Scan for the cell matching the given text and deliver its [x, y] coordinate at center. 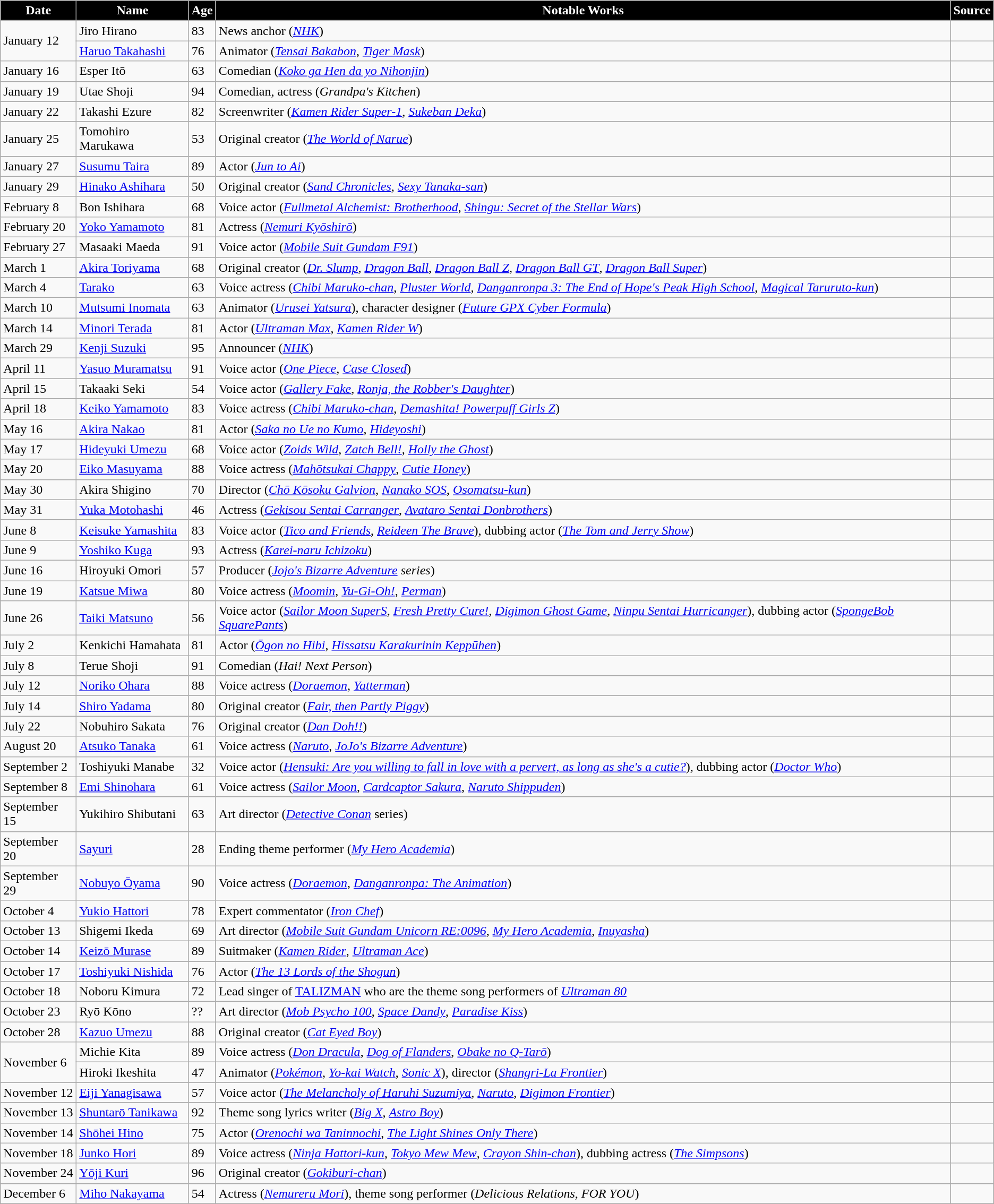
July 14 [38, 706]
March 4 [38, 288]
Expert commentator (Iron Chef) [583, 910]
February 8 [38, 207]
72 [202, 992]
28 [202, 848]
February 27 [38, 247]
Voice actress (Sailor Moon, Cardcaptor Sakura, Naruto Shippuden) [583, 787]
Bon Ishihara [133, 207]
March 29 [38, 348]
Age [202, 11]
Actor (Orenochi wa Taninnochi, The Light Shines Only There) [583, 1133]
September 20 [38, 848]
Shuntarō Tanikawa [133, 1113]
Yasuo Muramatsu [133, 368]
Comedian (Hai! Next Person) [583, 666]
Atsuko Tanaka [133, 746]
Art director (Detective Conan series) [583, 814]
September 2 [38, 767]
Yoshiko Kuga [133, 550]
Michie Kita [133, 1052]
Suitmaker (Kamen Rider, Ultraman Ace) [583, 951]
Kenji Suzuki [133, 348]
Actress (Karei-naru Ichizoku) [583, 550]
Source [972, 11]
January 19 [38, 91]
Keisuke Yamashita [133, 530]
April 11 [38, 368]
Masaaki Maeda [133, 247]
September 8 [38, 787]
October 28 [38, 1032]
Esper Itō [133, 71]
Voice actor (Hensuki: Are you willing to fall in love with a pervert, as long as she's a cutie?), dubbing actor (Doctor Who) [583, 767]
November 13 [38, 1113]
Nobuhiro Sakata [133, 726]
October 23 [38, 1012]
May 31 [38, 510]
Comedian, actress (Grandpa's Kitchen) [583, 91]
July 2 [38, 646]
March 10 [38, 308]
Animator (Tensai Bakabon, Tiger Mask) [583, 51]
69 [202, 931]
June 19 [38, 591]
Yukio Hattori [133, 910]
50 [202, 186]
July 12 [38, 686]
Eiji Yanagisawa [133, 1093]
82 [202, 111]
Yoko Yamamoto [133, 227]
Voice actress (Doraemon, Yatterman) [583, 686]
January 27 [38, 166]
Date [38, 11]
78 [202, 910]
Actor (Jun to Ai) [583, 166]
January 25 [38, 139]
Actor (Ōgon no Hibi, Hissatsu Karakurinin Keppūhen) [583, 646]
Sayuri [133, 848]
Ryō Kōno [133, 1012]
Mutsumi Inomata [133, 308]
January 16 [38, 71]
Akira Toriyama [133, 267]
Voice actress (Mahōtsukai Chappy, Cutie Honey) [583, 469]
Voice actor (Sailor Moon SuperS, Fresh Pretty Cure!, Digimon Ghost Game, Ninpu Sentai Hurricanger), dubbing actor (SpongeBob SquarePants) [583, 618]
95 [202, 348]
92 [202, 1113]
Keizō Murase [133, 951]
Terue Shoji [133, 666]
July 22 [38, 726]
January 12 [38, 41]
?? [202, 1012]
53 [202, 139]
May 20 [38, 469]
Voice actress (Doraemon, Danganronpa: The Animation) [583, 883]
Emi Shinohara [133, 787]
Toshiyuki Manabe [133, 767]
96 [202, 1173]
January 29 [38, 186]
Voice actor (Tico and Friends, Reideen The Brave), dubbing actor (The Tom and Jerry Show) [583, 530]
October 14 [38, 951]
46 [202, 510]
32 [202, 767]
Miho Nakayama [133, 1193]
Actor (The 13 Lords of the Shogun) [583, 971]
Yuka Motohashi [133, 510]
Ending theme performer (My Hero Academia) [583, 848]
Toshiyuki Nishida [133, 971]
June 16 [38, 570]
Taiki Matsuno [133, 618]
70 [202, 489]
Original creator (Gokiburi-chan) [583, 1173]
March 14 [38, 328]
Original creator (Cat Eyed Boy) [583, 1032]
Noriko Ohara [133, 686]
Shigemi Ikeda [133, 931]
Voice actor (Zoids Wild, Zatch Bell!, Holly the Ghost) [583, 449]
Voice actress (Chibi Maruko-chan, Pluster World, Danganronpa 3: The End of Hope's Peak High School, Magical Taruruto-kun) [583, 288]
February 20 [38, 227]
Voice actress (Ninja Hattori-kun, Tokyo Mew Mew, Crayon Shin-chan), dubbing actress (The Simpsons) [583, 1153]
March 1 [38, 267]
October 17 [38, 971]
April 15 [38, 389]
Hiroyuki Omori [133, 570]
Junko Hori [133, 1153]
Voice actress (Chibi Maruko-chan, Demashita! Powerpuff Girls Z) [583, 409]
56 [202, 618]
Original creator (Dan Doh!!) [583, 726]
Original creator (The World of Narue) [583, 139]
Comedian (Koko ga Hen da yo Nihonjin) [583, 71]
August 20 [38, 746]
Katsue Miwa [133, 591]
Director (Chō Kōsoku Galvion, Nanako SOS, Osomatsu-kun) [583, 489]
90 [202, 883]
Voice actor (Mobile Suit Gundam F91) [583, 247]
Actor (Saka no Ue no Kumo, Hideyoshi) [583, 429]
Shōhei Hino [133, 1133]
Keiko Yamamoto [133, 409]
October 13 [38, 931]
Actress (Nemureru Mori), theme song performer (Delicious Relations, FOR YOU) [583, 1193]
Actress (Gekisou Sentai Carranger, Avataro Sentai Donbrothers) [583, 510]
Voice actor (One Piece, Case Closed) [583, 368]
May 17 [38, 449]
Screenwriter (Kamen Rider Super-1, Sukeban Deka) [583, 111]
Shiro Yadama [133, 706]
Utae Shoji [133, 91]
Yōji Kuri [133, 1173]
September 29 [38, 883]
Hinako Ashihara [133, 186]
Akira Nakao [133, 429]
Voice actor (Gallery Fake, Ronja, the Robber's Daughter) [583, 389]
October 4 [38, 910]
Voice actor (The Melancholy of Haruhi Suzumiya, Naruto, Digimon Frontier) [583, 1093]
Hiroki Ikeshita [133, 1072]
Voice actress (Don Dracula, Dog of Flanders, Obake no Q-Tarō) [583, 1052]
April 18 [38, 409]
Voice actress (Moomin, Yu-Gi-Oh!, Perman) [583, 591]
June 9 [38, 550]
News anchor (NHK) [583, 31]
Actor (Ultraman Max, Kamen Rider W) [583, 328]
Art director (Mobile Suit Gundam Unicorn RE:0096, My Hero Academia, Inuyasha) [583, 931]
Announcer (NHK) [583, 348]
Theme song lyrics writer (Big X, Astro Boy) [583, 1113]
December 6 [38, 1193]
October 18 [38, 992]
November 6 [38, 1062]
Lead singer of TALIZMAN who are the theme song performers of Ultraman 80 [583, 992]
Hideyuki Umezu [133, 449]
Nobuyo Ōyama [133, 883]
Tomohiro Marukawa [133, 139]
Jiro Hirano [133, 31]
Voice actress (Naruto, JoJo's Bizarre Adventure) [583, 746]
Haruo Takahashi [133, 51]
Akira Shigino [133, 489]
Producer (Jojo's Bizarre Adventure series) [583, 570]
93 [202, 550]
November 18 [38, 1153]
Original creator (Dr. Slump, Dragon Ball, Dragon Ball Z, Dragon Ball GT, Dragon Ball Super) [583, 267]
June 8 [38, 530]
Kazuo Umezu [133, 1032]
94 [202, 91]
Takashi Ezure [133, 111]
November 24 [38, 1173]
Notable Works [583, 11]
Actress (Nemuri Kyōshirō) [583, 227]
January 22 [38, 111]
Takaaki Seki [133, 389]
November 12 [38, 1093]
Animator (Urusei Yatsura), character designer (Future GPX Cyber Formula) [583, 308]
November 14 [38, 1133]
Minori Terada [133, 328]
75 [202, 1133]
May 30 [38, 489]
Art director (Mob Psycho 100, Space Dandy, Paradise Kiss) [583, 1012]
Susumu Taira [133, 166]
Name [133, 11]
Noboru Kimura [133, 992]
July 8 [38, 666]
Yukihiro Shibutani [133, 814]
Animator (Pokémon, Yo-kai Watch, Sonic X), director (Shangri-La Frontier) [583, 1072]
Original creator (Fair, then Partly Piggy) [583, 706]
June 26 [38, 618]
September 15 [38, 814]
Original creator (Sand Chronicles, Sexy Tanaka-san) [583, 186]
May 16 [38, 429]
47 [202, 1072]
Eiko Masuyama [133, 469]
Tarako [133, 288]
Kenkichi Hamahata [133, 646]
Voice actor (Fullmetal Alchemist: Brotherhood, Shingu: Secret of the Stellar Wars) [583, 207]
